Return [x, y] of the center of cell containing provided text 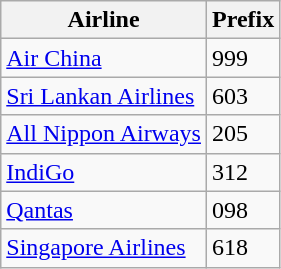
Air China [104, 58]
999 [242, 58]
312 [242, 172]
Qantas [104, 210]
Prefix [242, 20]
618 [242, 248]
Singapore Airlines [104, 248]
Airline [104, 20]
098 [242, 210]
IndiGo [104, 172]
All Nippon Airways [104, 134]
603 [242, 96]
Sri Lankan Airlines [104, 96]
205 [242, 134]
